From the cell containing the given text, extract its center point as [x, y] coordinate. 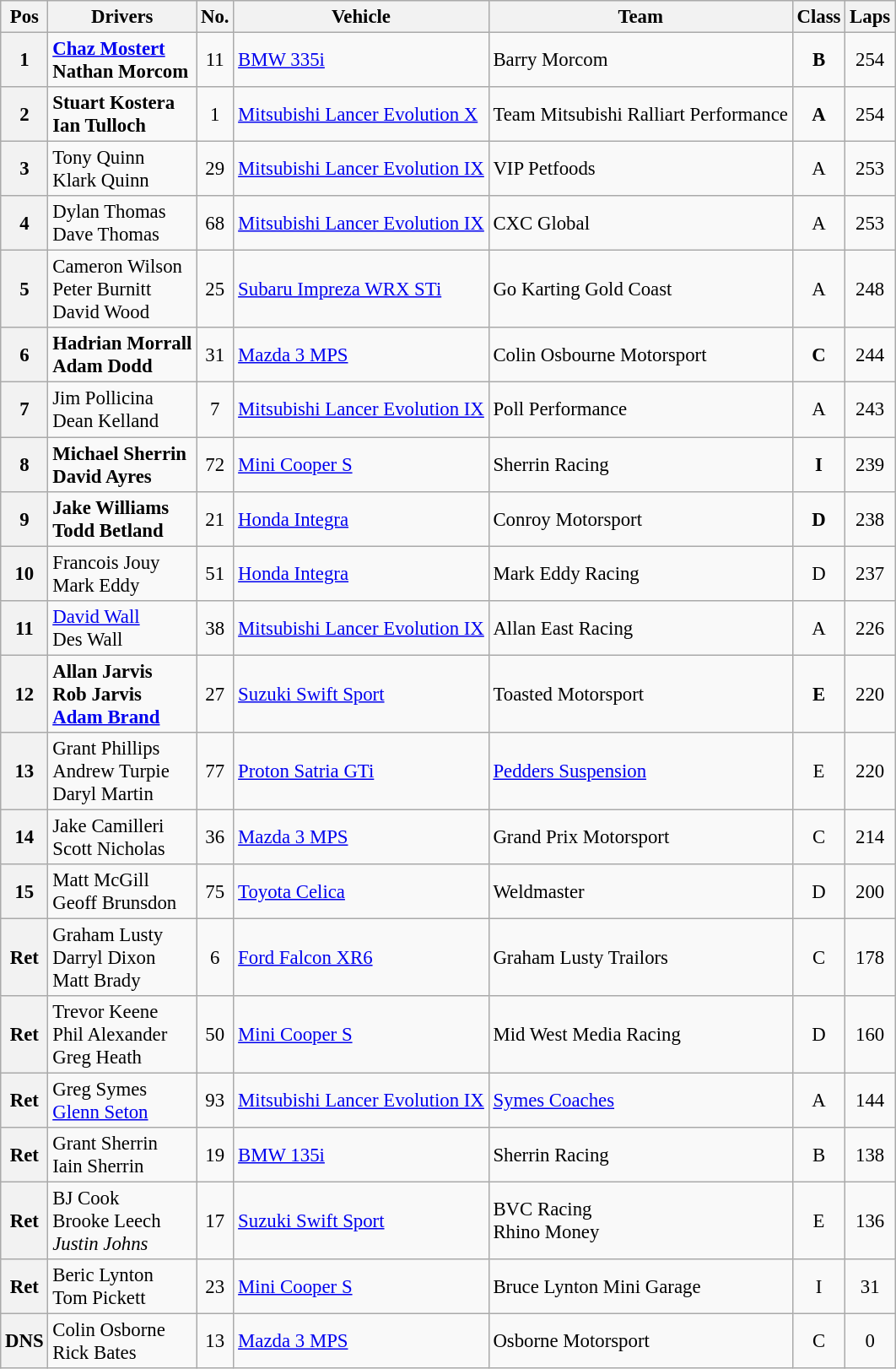
Allan JarvisRob JarvisAdam Brand [122, 694]
238 [871, 518]
29 [215, 169]
9 [24, 518]
Francois JouyMark Eddy [122, 574]
237 [871, 574]
BVC RacingRhino Money [640, 1221]
CXC Global [640, 223]
Graham Lusty Trailors [640, 957]
Weldmaster [640, 891]
Chaz MostertNathan Morcom [122, 61]
14 [24, 837]
160 [871, 1035]
Team Mitsubishi Ralliart Performance [640, 115]
Mid West Media Racing [640, 1035]
Ford Falcon XR6 [361, 957]
Jim PollicinaDean Kelland [122, 410]
Colin Osbourne Motorsport [640, 354]
Grand Prix Motorsport [640, 837]
DNS [24, 1342]
Subaru Impreza WRX STi [361, 289]
178 [871, 957]
Conroy Motorsport [640, 518]
226 [871, 628]
19 [215, 1155]
93 [215, 1101]
David WallDes Wall [122, 628]
10 [24, 574]
5 [24, 289]
17 [215, 1221]
23 [215, 1286]
Pos [24, 17]
12 [24, 694]
Poll Performance [640, 410]
3 [24, 169]
Hadrian MorrallAdam Dodd [122, 354]
No. [215, 17]
Team [640, 17]
Tony QuinnKlark Quinn [122, 169]
72 [215, 464]
Pedders Suspension [640, 771]
Symes Coaches [640, 1101]
Stuart KosteraIan Tulloch [122, 115]
243 [871, 410]
Graham LustyDarryl DixonMatt Brady [122, 957]
Laps [871, 17]
Drivers [122, 17]
BJ CookBrooke LeechJustin Johns [122, 1221]
77 [215, 771]
Allan East Racing [640, 628]
Toyota Celica [361, 891]
248 [871, 289]
Class [818, 17]
Vehicle [361, 17]
136 [871, 1221]
Proton Satria GTi [361, 771]
25 [215, 289]
BMW 135i [361, 1155]
138 [871, 1155]
144 [871, 1101]
BMW 335i [361, 61]
75 [215, 891]
Mitsubishi Lancer Evolution X [361, 115]
38 [215, 628]
Jake WilliamsTodd Betland [122, 518]
8 [24, 464]
Colin OsborneRick Bates [122, 1342]
Bruce Lynton Mini Garage [640, 1286]
15 [24, 891]
Grant SherrinIain Sherrin [122, 1155]
Jake CamilleriScott Nicholas [122, 837]
Dylan ThomasDave Thomas [122, 223]
Barry Morcom [640, 61]
Toasted Motorsport [640, 694]
Go Karting Gold Coast [640, 289]
Cameron WilsonPeter BurnittDavid Wood [122, 289]
244 [871, 354]
239 [871, 464]
4 [24, 223]
Trevor KeenePhil AlexanderGreg Heath [122, 1035]
0 [871, 1342]
Osborne Motorsport [640, 1342]
27 [215, 694]
Matt McGillGeoff Brunsdon [122, 891]
68 [215, 223]
200 [871, 891]
Grant PhillipsAndrew TurpieDaryl Martin [122, 771]
50 [215, 1035]
Michael SherrinDavid Ayres [122, 464]
Beric LyntonTom Pickett [122, 1286]
51 [215, 574]
21 [215, 518]
2 [24, 115]
VIP Petfoods [640, 169]
Mark Eddy Racing [640, 574]
214 [871, 837]
Greg SymesGlenn Seton [122, 1101]
36 [215, 837]
